Find where the given text appears and provide that cell's center as [X, Y] coordinate. 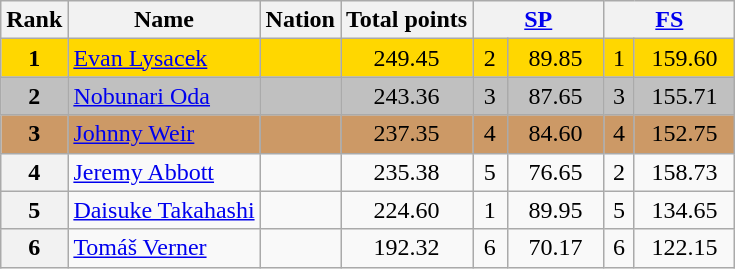
237.35 [406, 134]
159.60 [684, 58]
Jeremy Abbott [164, 172]
Johnny Weir [164, 134]
122.15 [684, 248]
84.60 [556, 134]
243.36 [406, 96]
192.32 [406, 248]
Daisuke Takahashi [164, 210]
87.65 [556, 96]
Total points [406, 20]
89.95 [556, 210]
134.65 [684, 210]
Nation [300, 20]
249.45 [406, 58]
SP [538, 20]
235.38 [406, 172]
Tomáš Verner [164, 248]
Rank [34, 20]
155.71 [684, 96]
70.17 [556, 248]
Nobunari Oda [164, 96]
76.65 [556, 172]
89.85 [556, 58]
152.75 [684, 134]
FS [670, 20]
Name [164, 20]
158.73 [684, 172]
224.60 [406, 210]
Evan Lysacek [164, 58]
